Locate the cell with the specified text and output its [X, Y] center coordinate. 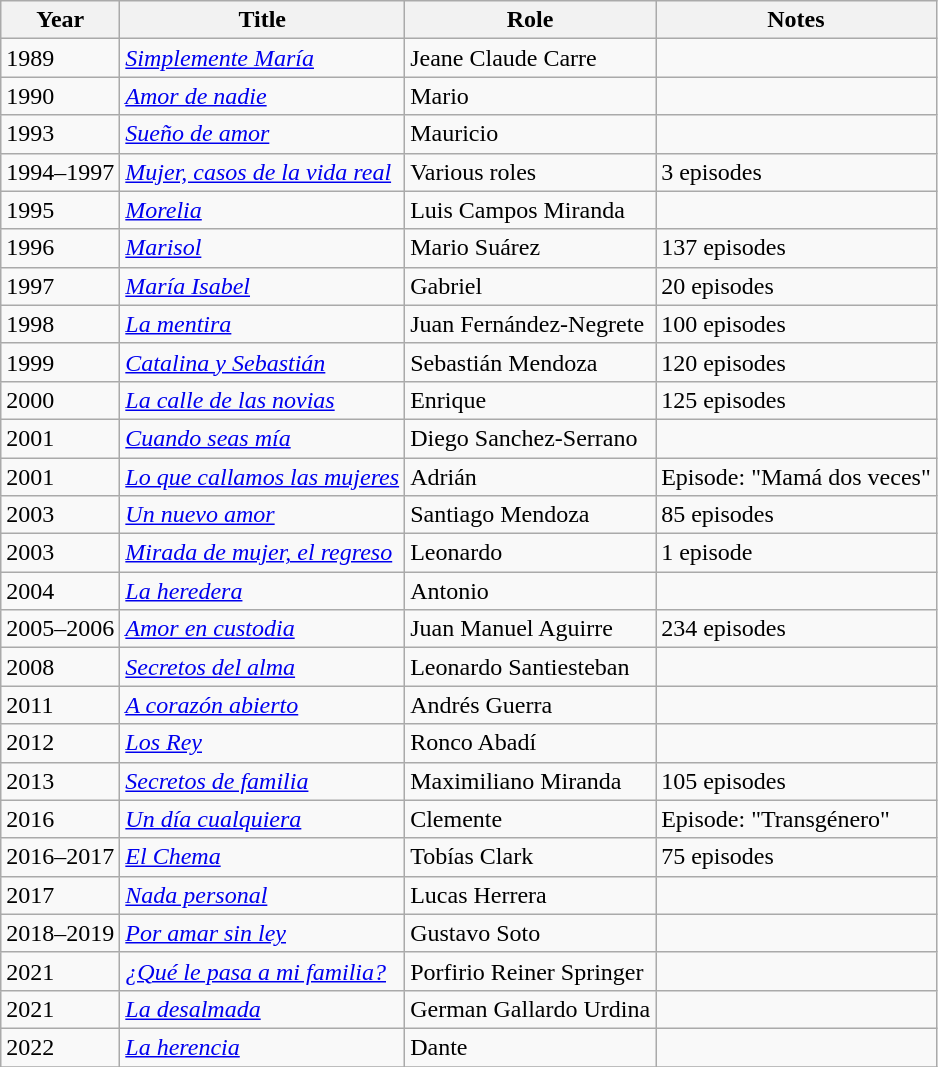
¿Qué le pasa a mi familia? [262, 971]
La calle de las novias [262, 400]
2017 [60, 895]
Morelia [262, 210]
137 episodes [796, 248]
Gabriel [530, 286]
2013 [60, 781]
2005–2006 [60, 629]
1989 [60, 58]
Ronco Abadí [530, 743]
Simplemente María [262, 58]
Episode: "Mamá dos veces" [796, 477]
2016 [60, 819]
Catalina y Sebastián [262, 362]
20 episodes [796, 286]
La heredera [262, 591]
Juan Manuel Aguirre [530, 629]
Title [262, 20]
Por amar sin ley [262, 933]
Maximiliano Miranda [530, 781]
Andrés Guerra [530, 705]
Sebastián Mendoza [530, 362]
La herencia [262, 1047]
1995 [60, 210]
100 episodes [796, 324]
120 episodes [796, 362]
Amor de nadie [262, 96]
Marisol [262, 248]
La desalmada [262, 1009]
La mentira [262, 324]
105 episodes [796, 781]
Leonardo Santiesteban [530, 667]
Un nuevo amor [262, 515]
Jeane Claude Carre [530, 58]
2011 [60, 705]
Cuando seas mía [262, 438]
Secretos de familia [262, 781]
1998 [60, 324]
Mauricio [530, 134]
125 episodes [796, 400]
Mujer, casos de la vida real [262, 172]
3 episodes [796, 172]
Lo que callamos las mujeres [262, 477]
Los Rey [262, 743]
2004 [60, 591]
1996 [60, 248]
2008 [60, 667]
1994–1997 [60, 172]
2022 [60, 1047]
Juan Fernández-Negrete [530, 324]
Mirada de mujer, el regreso [262, 553]
234 episodes [796, 629]
Tobías Clark [530, 857]
1 episode [796, 553]
Clemente [530, 819]
2016–2017 [60, 857]
2012 [60, 743]
A corazón abierto [262, 705]
María Isabel [262, 286]
Leonardo [530, 553]
El Chema [262, 857]
Luis Campos Miranda [530, 210]
Santiago Mendoza [530, 515]
Porfirio Reiner Springer [530, 971]
Sueño de amor [262, 134]
Amor en custodia [262, 629]
Gustavo Soto [530, 933]
1990 [60, 96]
2000 [60, 400]
1997 [60, 286]
Lucas Herrera [530, 895]
Role [530, 20]
Year [60, 20]
75 episodes [796, 857]
Various roles [530, 172]
Notes [796, 20]
1993 [60, 134]
Dante [530, 1047]
85 episodes [796, 515]
1999 [60, 362]
2018–2019 [60, 933]
Secretos del alma [262, 667]
Enrique [530, 400]
Mario [530, 96]
Antonio [530, 591]
German Gallardo Urdina [530, 1009]
Mario Suárez [530, 248]
Nada personal [262, 895]
Adrián [530, 477]
Episode: "Transgénero" [796, 819]
Un día cualquiera [262, 819]
Diego Sanchez-Serrano [530, 438]
